Scan for the cell matching the given text and deliver its [x, y] coordinate at center. 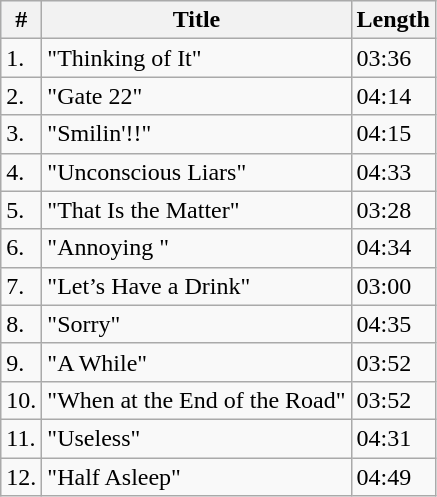
12. [22, 477]
04:14 [393, 96]
8. [22, 324]
04:33 [393, 172]
10. [22, 400]
"When at the End of the Road" [196, 400]
2. [22, 96]
04:49 [393, 477]
"That Is the Matter" [196, 210]
03:00 [393, 286]
"Annoying " [196, 248]
7. [22, 286]
6. [22, 248]
1. [22, 58]
03:28 [393, 210]
04:34 [393, 248]
"Smilin'!!" [196, 134]
Title [196, 20]
04:31 [393, 438]
"Thinking of It" [196, 58]
Length [393, 20]
"Half Asleep" [196, 477]
"Useless" [196, 438]
9. [22, 362]
5. [22, 210]
"Let’s Have a Drink" [196, 286]
3. [22, 134]
"Unconscious Liars" [196, 172]
03:36 [393, 58]
"A While" [196, 362]
4. [22, 172]
"Sorry" [196, 324]
11. [22, 438]
04:15 [393, 134]
"Gate 22" [196, 96]
04:35 [393, 324]
# [22, 20]
